Identify which cell holds the provided text, then report its (x, y) central coordinate. 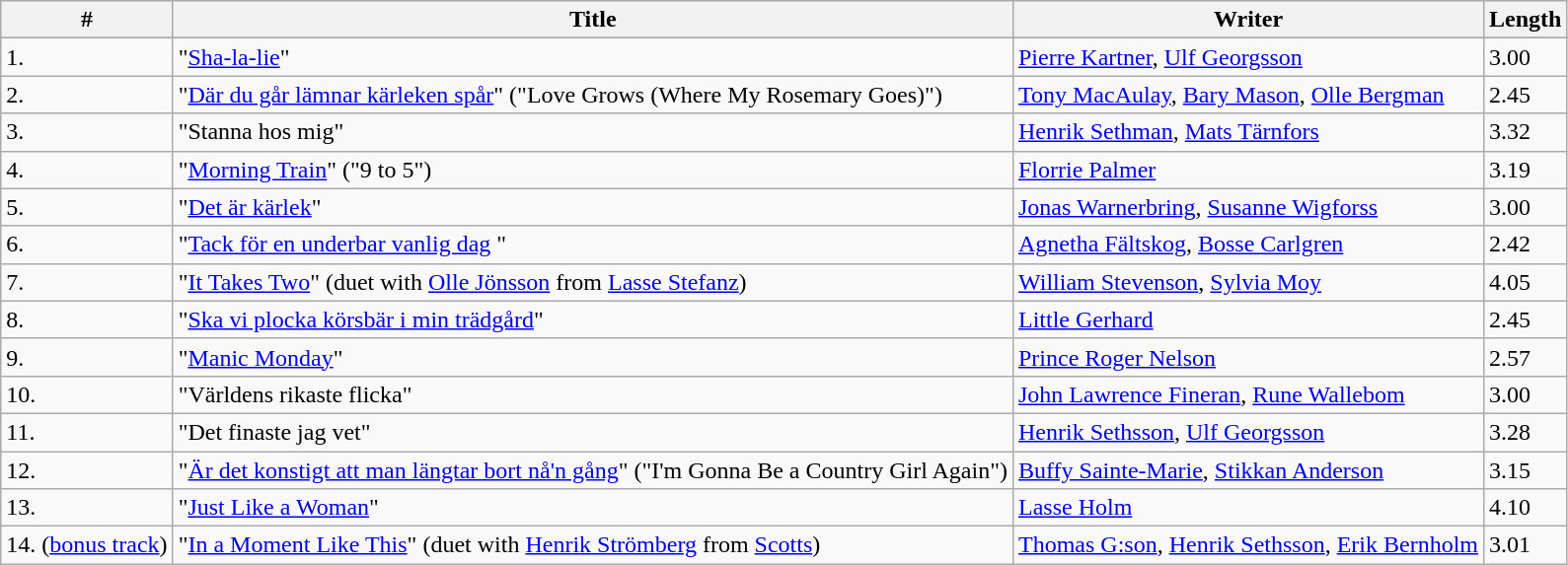
7. (87, 282)
"Det är kärlek" (592, 207)
4.05 (1526, 282)
"Stanna hos mig" (592, 132)
2.57 (1526, 357)
4. (87, 170)
12. (87, 470)
William Stevenson, Sylvia Moy (1247, 282)
11. (87, 432)
Length (1526, 20)
John Lawrence Fineran, Rune Wallebom (1247, 394)
"In a Moment Like This" (duet with Henrik Strömberg from Scotts) (592, 545)
14. (bonus track) (87, 545)
10. (87, 394)
"Där du går lämnar kärleken spår" ("Love Grows (Where My Rosemary Goes)") (592, 95)
9. (87, 357)
3.01 (1526, 545)
13. (87, 508)
5. (87, 207)
3.19 (1526, 170)
Agnetha Fältskog, Bosse Carlgren (1247, 245)
"Är det konstigt att man längtar bort nå'n gång" ("I'm Gonna Be a Country Girl Again") (592, 470)
3.32 (1526, 132)
"Morning Train" ("9 to 5") (592, 170)
# (87, 20)
Prince Roger Nelson (1247, 357)
"It Takes Two" (duet with Olle Jönsson from Lasse Stefanz) (592, 282)
3.15 (1526, 470)
Lasse Holm (1247, 508)
Florrie Palmer (1247, 170)
"Världens rikaste flicka" (592, 394)
2. (87, 95)
Henrik Sethman, Mats Tärnfors (1247, 132)
Jonas Warnerbring, Susanne Wigforss (1247, 207)
"Tack för en underbar vanlig dag " (592, 245)
4.10 (1526, 508)
Henrik Sethsson, Ulf Georgsson (1247, 432)
2.42 (1526, 245)
"Just Like a Woman" (592, 508)
Pierre Kartner, Ulf Georgsson (1247, 57)
Thomas G:son, Henrik Sethsson, Erik Bernholm (1247, 545)
3.28 (1526, 432)
"Sha-la-lie" (592, 57)
3. (87, 132)
8. (87, 319)
6. (87, 245)
Writer (1247, 20)
Little Gerhard (1247, 319)
"Manic Monday" (592, 357)
"Det finaste jag vet" (592, 432)
1. (87, 57)
Buffy Sainte-Marie, Stikkan Anderson (1247, 470)
Tony MacAulay, Bary Mason, Olle Bergman (1247, 95)
"Ska vi plocka körsbär i min trädgård" (592, 319)
Title (592, 20)
